Return the [X, Y] coordinate for the center point of the cell that contains the specified text.  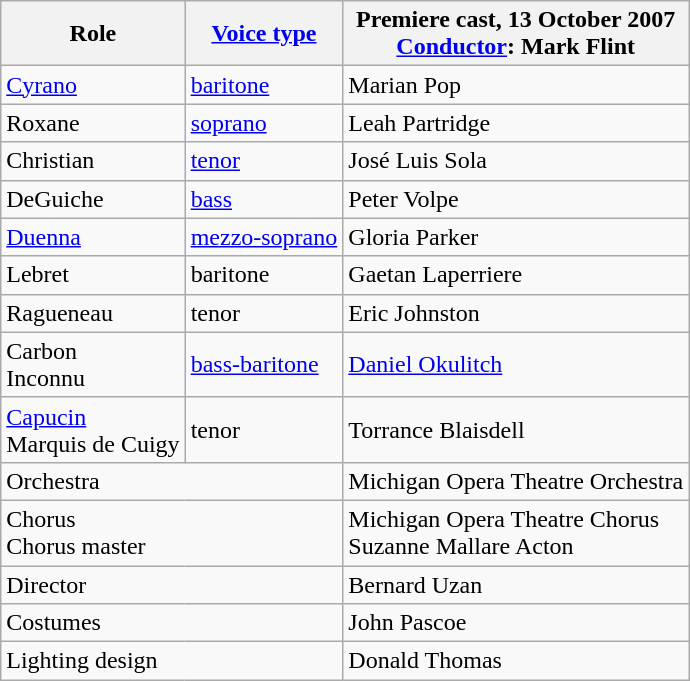
Costumes [172, 623]
bass [264, 199]
Eric Johnston [516, 313]
Cyrano [93, 85]
Torrance Blaisdell [516, 430]
Lighting design [172, 661]
Leah Partridge [516, 123]
DeGuiche [93, 199]
ChorusChorus master [172, 532]
CapucinMarquis de Cuigy [93, 430]
Christian [93, 161]
Director [172, 585]
Role [93, 34]
Peter Volpe [516, 199]
Donald Thomas [516, 661]
Voice type [264, 34]
mezzo-soprano [264, 237]
CarbonInconnu [93, 364]
Bernard Uzan [516, 585]
Michigan Opera Theatre ChorusSuzanne Mallare Acton [516, 532]
Gloria Parker [516, 237]
Duenna [93, 237]
Gaetan Laperriere [516, 275]
John Pascoe [516, 623]
Lebret [93, 275]
soprano [264, 123]
José Luis Sola [516, 161]
Premiere cast, 13 October 2007Conductor: Mark Flint [516, 34]
Roxane [93, 123]
Marian Pop [516, 85]
Daniel Okulitch [516, 364]
Ragueneau [93, 313]
bass-baritone [264, 364]
Orchestra [172, 481]
Michigan Opera Theatre Orchestra [516, 481]
